Capture the cell that displays the provided text and extract its (x, y) central coordinate. 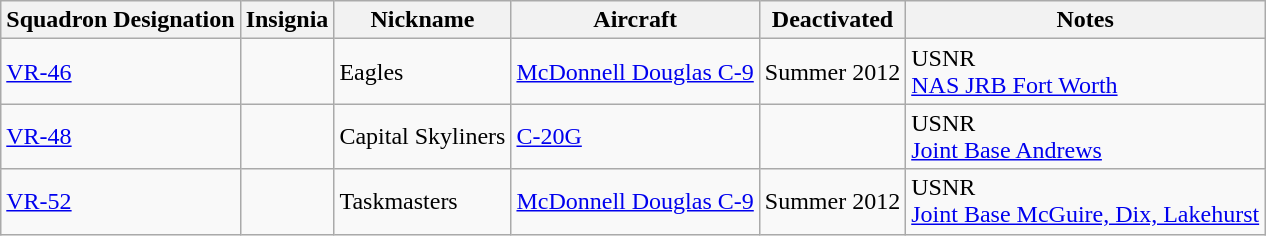
Notes (1086, 20)
Aircraft (635, 20)
Insignia (287, 20)
VR-48 (120, 136)
USNRJoint Base Andrews (1086, 136)
Taskmasters (422, 202)
Nickname (422, 20)
USNRJoint Base McGuire, Dix, Lakehurst (1086, 202)
VR-52 (120, 202)
Squadron Designation (120, 20)
Capital Skyliners (422, 136)
Eagles (422, 72)
C-20G (635, 136)
VR-46 (120, 72)
Deactivated (832, 20)
USNRNAS JRB Fort Worth (1086, 72)
